Determine the [x, y] coordinate at the center of the cell enclosing the given text.  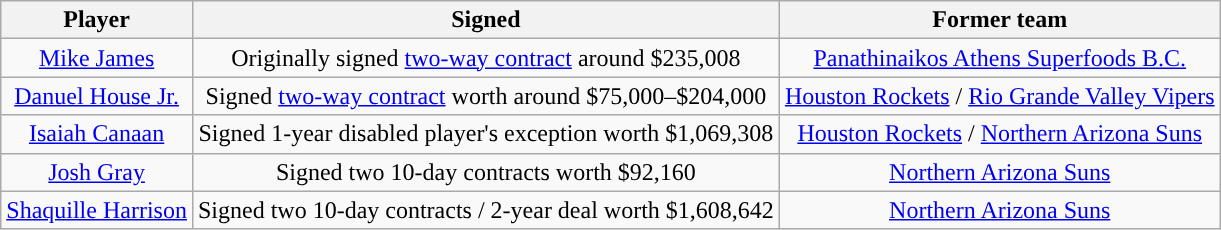
Signed two 10-day contracts worth $92,160 [486, 172]
Isaiah Canaan [97, 134]
Josh Gray [97, 172]
Player [97, 20]
Houston Rockets / Rio Grande Valley Vipers [1000, 96]
Signed two 10-day contracts / 2-year deal worth $1,608,642 [486, 210]
Former team [1000, 20]
Originally signed two-way contract around $235,008 [486, 58]
Mike James [97, 58]
Shaquille Harrison [97, 210]
Signed [486, 20]
Signed 1-year disabled player's exception worth $1,069,308 [486, 134]
Danuel House Jr. [97, 96]
Houston Rockets / Northern Arizona Suns [1000, 134]
Panathinaikos Athens Superfoods B.C. [1000, 58]
Signed two-way contract worth around $75,000–$204,000 [486, 96]
